Return the [X, Y] coordinate for the center point of the cell that contains the specified text.  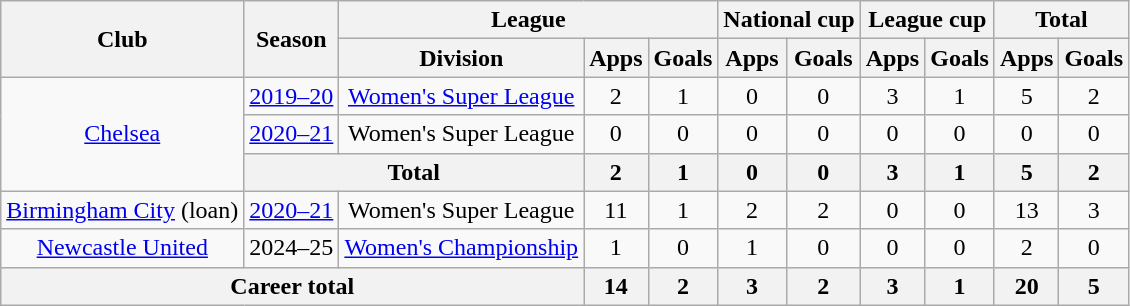
Chelsea [122, 134]
13 [1026, 210]
League cup [927, 20]
Newcastle United [122, 248]
11 [616, 210]
National cup [789, 20]
Women's Championship [462, 248]
Club [122, 39]
Career total [292, 286]
Season [292, 39]
2024–25 [292, 248]
Birmingham City (loan) [122, 210]
2019–20 [292, 96]
Division [462, 58]
League [528, 20]
20 [1026, 286]
14 [616, 286]
